Return [x, y] of the center of cell containing provided text 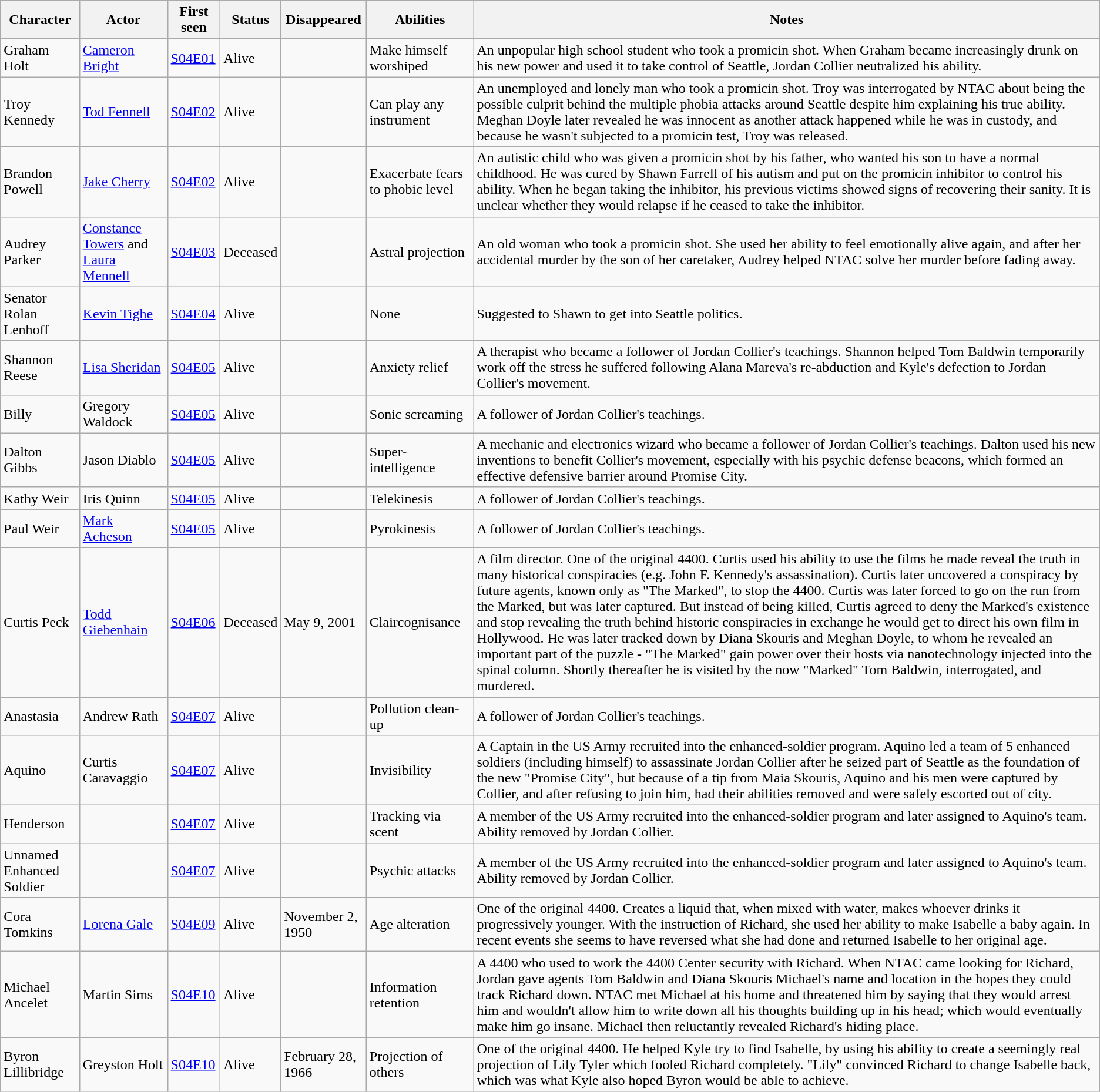
Jake Cherry [123, 182]
Tod Fennell [123, 112]
Audrey Parker [40, 251]
Lisa Sheridan [123, 368]
Abilities [420, 20]
Sonic screaming [420, 414]
Super-intelligence [420, 460]
Actor [123, 20]
Senator Rolan Lenhoff [40, 314]
S04E04 [194, 314]
November 2, 1950 [324, 925]
Byron Lillibridge [40, 1064]
Pollution clean-up [420, 715]
Disappeared [324, 20]
S04E09 [194, 925]
None [420, 314]
Andrew Rath [123, 715]
February 28, 1966 [324, 1064]
Curtis Peck [40, 622]
Psychic attacks [420, 871]
Invisibility [420, 771]
Constance Towers and Laura Mennell [123, 251]
Billy [40, 414]
Jason Diablo [123, 460]
Exacerbate fears to phobic level [420, 182]
Notes [786, 20]
Kathy Weir [40, 498]
Pyrokinesis [420, 529]
Troy Kennedy [40, 112]
Graham Holt [40, 58]
S04E03 [194, 251]
Tracking via scent [420, 825]
Suggested to Shawn to get into Seattle politics. [786, 314]
Can play any instrument [420, 112]
Projection of others [420, 1064]
Greyston Holt [123, 1064]
S04E01 [194, 58]
Mark Acheson [123, 529]
Shannon Reese [40, 368]
Aquino [40, 771]
First seen [194, 20]
Curtis Caravaggio [123, 771]
Telekinesis [420, 498]
S04E06 [194, 622]
Information retention [420, 994]
Lorena Gale [123, 925]
Gregory Waldock [123, 414]
Unnamed Enhanced Soldier [40, 871]
Anastasia [40, 715]
Cameron Bright [123, 58]
Character [40, 20]
Kevin Tighe [123, 314]
Dalton Gibbs [40, 460]
Make himself worshiped [420, 58]
Henderson [40, 825]
Status [250, 20]
Cora Tomkins [40, 925]
Astral projection [420, 251]
Claircognisance [420, 622]
Age alteration [420, 925]
Todd Giebenhain [123, 622]
Brandon Powell [40, 182]
Paul Weir [40, 529]
Martin Sims [123, 994]
Anxiety relief [420, 368]
Iris Quinn [123, 498]
Michael Ancelet [40, 994]
May 9, 2001 [324, 622]
